For the text-containing cell, return its midpoint in [x, y] coordinate format. 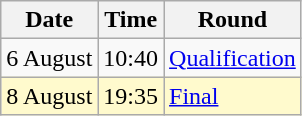
8 August [50, 96]
Qualification [233, 58]
10:40 [131, 58]
Time [131, 20]
Final [233, 96]
Round [233, 20]
Date [50, 20]
6 August [50, 58]
19:35 [131, 96]
